Extract the [x, y] coordinate from the center of the cell holding the provided text.  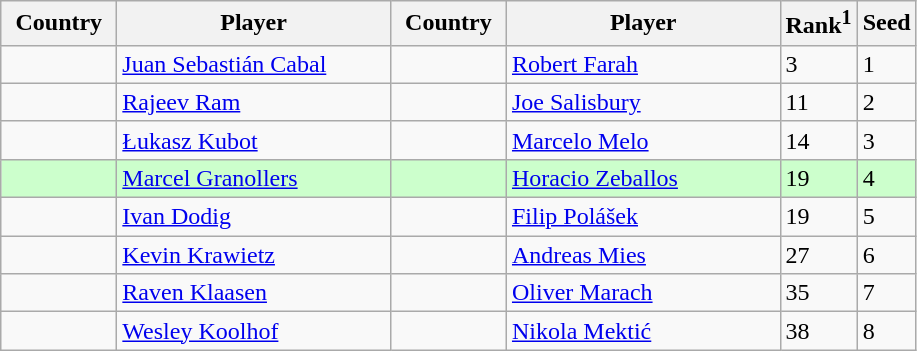
1 [886, 64]
Seed [886, 24]
Marcel Granollers [254, 178]
Horacio Zeballos [643, 178]
Rajeev Ram [254, 102]
Łukasz Kubot [254, 140]
11 [818, 102]
Nikola Mektić [643, 331]
5 [886, 217]
Kevin Krawietz [254, 255]
4 [886, 178]
Joe Salisbury [643, 102]
Ivan Dodig [254, 217]
7 [886, 293]
Raven Klaasen [254, 293]
6 [886, 255]
2 [886, 102]
Oliver Marach [643, 293]
8 [886, 331]
Wesley Koolhof [254, 331]
Marcelo Melo [643, 140]
38 [818, 331]
Andreas Mies [643, 255]
14 [818, 140]
Robert Farah [643, 64]
27 [818, 255]
Rank1 [818, 24]
Filip Polášek [643, 217]
Juan Sebastián Cabal [254, 64]
35 [818, 293]
